Search for the cell housing the specified text and yield its [x, y] center coordinate. 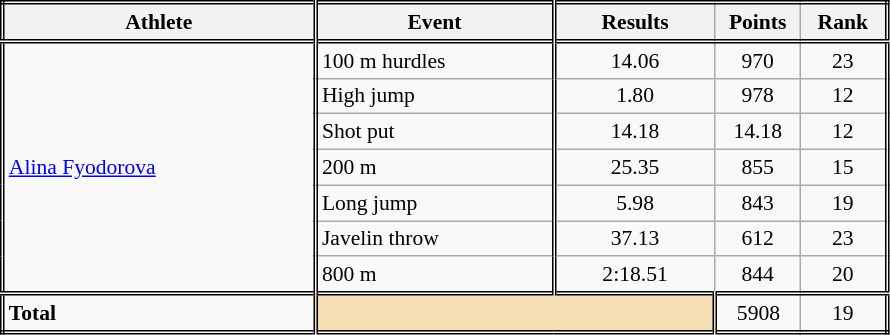
High jump [434, 96]
612 [758, 239]
1.80 [635, 96]
Points [758, 22]
Long jump [434, 203]
15 [844, 168]
5.98 [635, 203]
Rank [844, 22]
Alina Fyodorova [158, 167]
970 [758, 60]
Event [434, 22]
800 m [434, 276]
Results [635, 22]
855 [758, 168]
843 [758, 203]
14.06 [635, 60]
Javelin throw [434, 239]
200 m [434, 168]
844 [758, 276]
37.13 [635, 239]
2:18.51 [635, 276]
100 m hurdles [434, 60]
25.35 [635, 168]
Total [158, 314]
Shot put [434, 132]
Athlete [158, 22]
20 [844, 276]
978 [758, 96]
5908 [758, 314]
